Pinpoint the cell where the given text exists, returning its (x, y) midpoint coordinate. 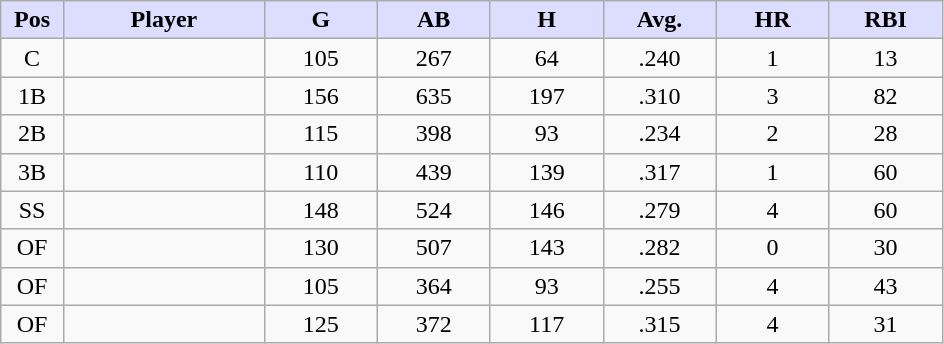
156 (320, 96)
.255 (660, 286)
115 (320, 134)
RBI (886, 20)
398 (434, 134)
Pos (32, 20)
3B (32, 172)
2 (772, 134)
0 (772, 248)
146 (546, 210)
HR (772, 20)
125 (320, 324)
267 (434, 58)
439 (434, 172)
C (32, 58)
31 (886, 324)
1B (32, 96)
28 (886, 134)
3 (772, 96)
.279 (660, 210)
372 (434, 324)
2B (32, 134)
635 (434, 96)
.234 (660, 134)
13 (886, 58)
117 (546, 324)
.315 (660, 324)
AB (434, 20)
64 (546, 58)
43 (886, 286)
SS (32, 210)
197 (546, 96)
143 (546, 248)
Player (164, 20)
G (320, 20)
30 (886, 248)
.282 (660, 248)
.310 (660, 96)
139 (546, 172)
364 (434, 286)
110 (320, 172)
.240 (660, 58)
.317 (660, 172)
H (546, 20)
130 (320, 248)
148 (320, 210)
82 (886, 96)
Avg. (660, 20)
524 (434, 210)
507 (434, 248)
